Search for the cell housing the specified text and yield its (x, y) center coordinate. 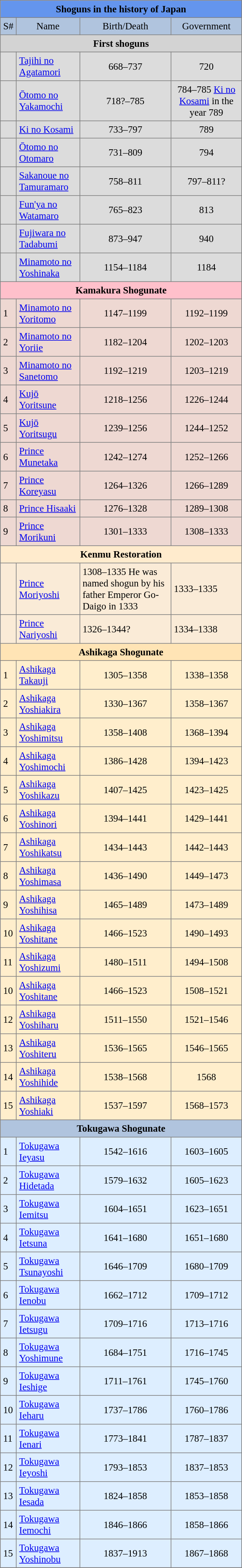
1542–1616 (126, 1152)
1202–1203 (206, 342)
784–785 Ki no Kosami in the year 789 (206, 101)
1511–1550 (126, 1019)
1239–1256 (126, 428)
1305–1358 (126, 675)
Tokugawa Ieharu (48, 1410)
Ashikaga Yoshihide (48, 1077)
Tokugawa Ieshige (48, 1381)
Prince Nariyoshi (48, 629)
Ōtomo no Yakamochi (48, 101)
1308–1333 (206, 532)
1338–1358 (206, 675)
Government (206, 26)
1709–1712 (206, 1295)
Tokugawa Yoshimune (48, 1352)
Ashikaga Takauji (48, 675)
Tokugawa Ietsuna (48, 1238)
1603–1605 (206, 1152)
Sakanoue no Tamuramaro (48, 181)
1308–1335 He was named shogun by his father Emperor Go-Daigo in 1333 (126, 589)
1333–1335 (206, 589)
First shoguns (121, 43)
1394–1423 (206, 761)
797–811? (206, 181)
1326–1344? (126, 629)
1252–1266 (206, 457)
1436–1490 (126, 876)
1716–1745 (206, 1352)
Ashikaga Yoshikazu (48, 790)
1276–1328 (126, 508)
1358–1408 (126, 732)
1709–1716 (126, 1324)
Tokugawa Ietsugu (48, 1324)
1192–1219 (126, 371)
1508–1521 (206, 991)
765–823 (126, 210)
1490–1493 (206, 933)
1837–1853 (206, 1467)
Ashikaga Yoshiakira (48, 704)
1473–1489 (206, 905)
1745–1760 (206, 1381)
Prince Munetaka (48, 457)
Prince Hisaaki (48, 508)
Kujō Yoritsugu (48, 428)
813 (206, 210)
1538–1568 (126, 1077)
1846–1866 (126, 1525)
1537–1597 (126, 1106)
1641–1680 (126, 1238)
1218–1256 (126, 399)
1465–1489 (126, 905)
Ashikaga Yoshinori (48, 819)
1568 (206, 1077)
731–809 (126, 153)
1368–1394 (206, 732)
1192–1199 (206, 313)
1242–1274 (126, 457)
1301–1333 (126, 532)
789 (206, 129)
1386–1428 (126, 761)
1651–1680 (206, 1238)
Tokugawa Hidetada (48, 1180)
718?–785 (126, 101)
1853–1858 (206, 1496)
1289–1308 (206, 508)
1824–1858 (126, 1496)
1244–1252 (206, 428)
1429–1441 (206, 819)
1737–1786 (126, 1410)
Tokugawa Iemochi (48, 1525)
1521–1546 (206, 1019)
1568–1573 (206, 1106)
Ashikaga Yoshimasa (48, 876)
Tokugawa Ienari (48, 1439)
S# (8, 26)
Tokugawa Iesada (48, 1496)
Name (48, 26)
1203–1219 (206, 371)
668–737 (126, 66)
Minamoto no Yoriie (48, 342)
Tokugawa Tsunayoshi (48, 1266)
1434–1443 (126, 847)
1646–1709 (126, 1266)
Tokugawa Ieyasu (48, 1152)
794 (206, 153)
1605–1623 (206, 1180)
1680–1709 (206, 1266)
Ashikaga Yoshiharu (48, 1019)
Ashikaga Yoshikatsu (48, 847)
1394–1441 (126, 819)
1407–1425 (126, 790)
1662–1712 (126, 1295)
1184 (206, 267)
Prince Moriyoshi (48, 589)
Ashikaga Yoshiteru (48, 1048)
1330–1367 (126, 704)
Ōtomo no Otomaro (48, 153)
1579–1632 (126, 1180)
873–947 (126, 239)
Minamoto no Yoritomo (48, 313)
Kujō Yoritsune (48, 399)
733–797 (126, 129)
Fun'ya no Watamaro (48, 210)
Ashikaga Yoshizumi (48, 962)
1604–1651 (126, 1209)
1837–1913 (126, 1554)
1711–1761 (126, 1381)
Tokugawa Ieyoshi (48, 1467)
Tokugawa Iemitsu (48, 1209)
1442–1443 (206, 847)
Kenmu Restoration (121, 554)
Tokugawa Ienobu (48, 1295)
1147–1199 (126, 313)
Ashikaga Yoshimochi (48, 761)
1358–1367 (206, 704)
758–811 (126, 181)
Shoguns in the history of Japan (121, 9)
1266–1289 (206, 486)
1684–1751 (126, 1352)
1546–1565 (206, 1048)
1154–1184 (126, 267)
1793–1853 (126, 1467)
1623–1651 (206, 1209)
1182–1204 (126, 342)
1334–1338 (206, 629)
Ki no Kosami (48, 129)
Ashikaga Yoshiaki (48, 1106)
Tokugawa Yoshinobu (48, 1554)
1867–1868 (206, 1554)
Prince Morikuni (48, 532)
1760–1786 (206, 1410)
1423–1425 (206, 790)
1494–1508 (206, 962)
Minamoto no Yoshinaka (48, 267)
1226–1244 (206, 399)
1264–1326 (126, 486)
1773–1841 (126, 1439)
Fujiwara no Tadabumi (48, 239)
1449–1473 (206, 876)
Birth/Death (126, 26)
Prince Koreyasu (48, 486)
1787–1837 (206, 1439)
Minamoto no Sanetomo (48, 371)
940 (206, 239)
Ashikaga Yoshimitsu (48, 732)
1858–1866 (206, 1525)
1536–1565 (126, 1048)
1480–1511 (126, 962)
Tajihi no Agatamori (48, 66)
Tokugawa Shogunate (121, 1128)
720 (206, 66)
Ashikaga Yoshihisa (48, 905)
Kamakura Shogunate (121, 290)
Ashikaga Shogunate (121, 652)
1713–1716 (206, 1324)
